Scan for the cell matching the given text and deliver its [x, y] coordinate at center. 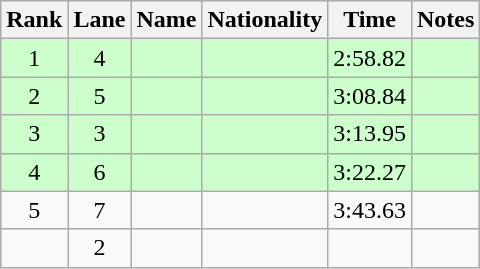
1 [34, 58]
3:13.95 [370, 134]
Lane [100, 20]
3:08.84 [370, 96]
2:58.82 [370, 58]
Rank [34, 20]
Notes [445, 20]
6 [100, 172]
Nationality [265, 20]
3:43.63 [370, 210]
Name [166, 20]
7 [100, 210]
Time [370, 20]
3:22.27 [370, 172]
